Provide the (x, y) coordinate of the cell's center where the given text is located.  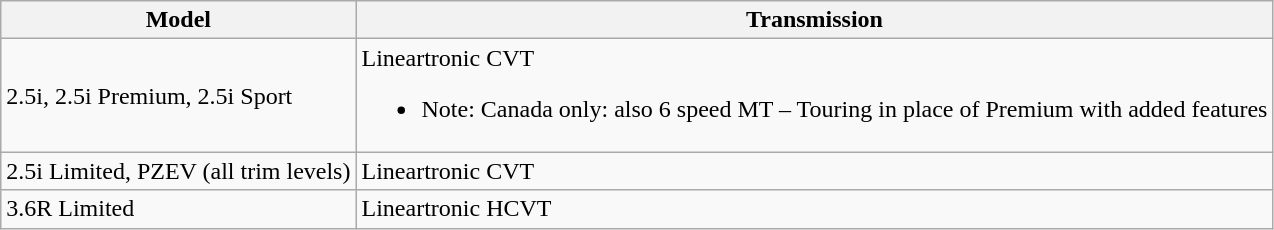
2.5i Limited, PZEV (all trim levels) (178, 171)
Transmission (814, 20)
Lineartronic CVT (814, 171)
2.5i, 2.5i Premium, 2.5i Sport (178, 96)
Model (178, 20)
Lineartronic HCVT (814, 209)
3.6R Limited (178, 209)
Lineartronic CVTNote: Canada only: also 6 speed MT – Touring in place of Premium with added features (814, 96)
